Detect which cell encompasses the target text, then output its [X, Y] center coordinate. 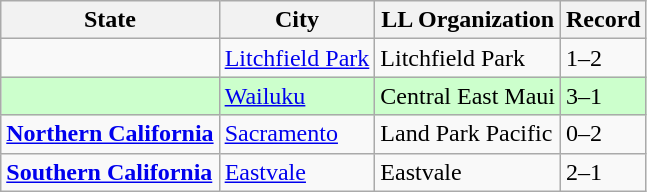
3–1 [604, 96]
Record [604, 20]
0–2 [604, 134]
1–2 [604, 58]
Sacramento [297, 134]
LL Organization [468, 20]
Land Park Pacific [468, 134]
2–1 [604, 172]
State [110, 20]
Central East Maui [468, 96]
Southern California [110, 172]
Wailuku [297, 96]
City [297, 20]
Northern California [110, 134]
